Identify which cell holds the provided text, then report its [X, Y] central coordinate. 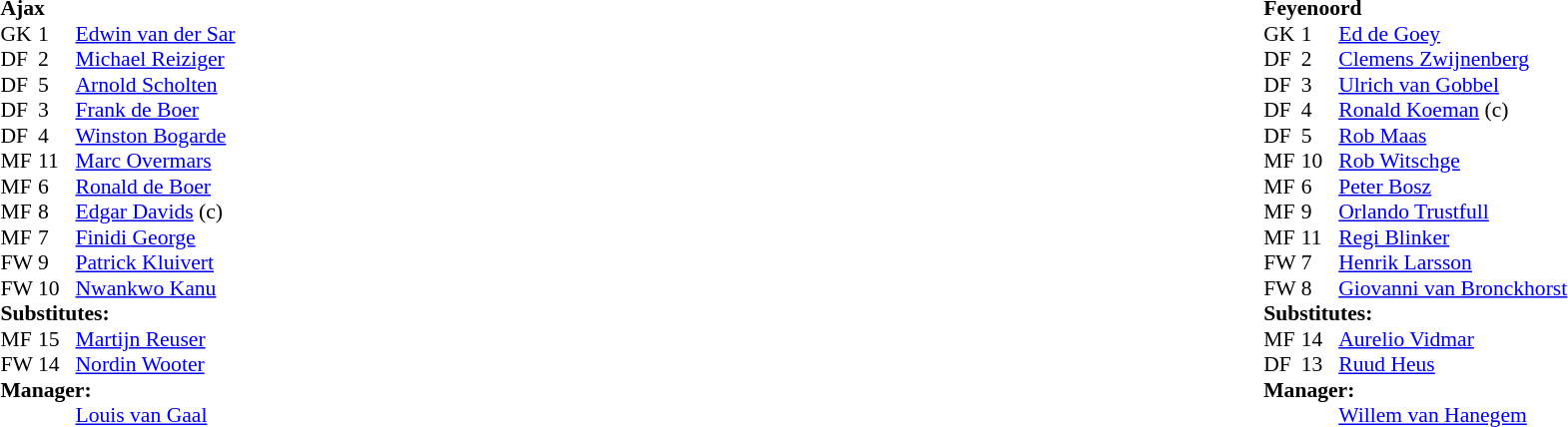
Marc Overmars [156, 161]
Winston Bogarde [156, 136]
Henrik Larsson [1452, 262]
Regi Blinker [1452, 237]
Ronald Koeman (c) [1452, 111]
Patrick Kluivert [156, 262]
Ronald de Boer [156, 187]
Ed de Goey [1452, 34]
13 [1320, 364]
Rob Witschge [1452, 161]
Edgar Davids (c) [156, 213]
Rob Maas [1452, 136]
Peter Bosz [1452, 187]
Martijn Reuser [156, 339]
Nordin Wooter [156, 364]
Edwin van der Sar [156, 34]
Ruud Heus [1452, 364]
Giovanni van Bronckhorst [1452, 288]
Ulrich van Gobbel [1452, 85]
Michael Reiziger [156, 59]
Clemens Zwijnenberg [1452, 59]
Aurelio Vidmar [1452, 339]
Nwankwo Kanu [156, 288]
Finidi George [156, 237]
15 [57, 339]
Arnold Scholten [156, 85]
Orlando Trustfull [1452, 213]
Frank de Boer [156, 111]
